Locate the cell with the specified text and output its [X, Y] center coordinate. 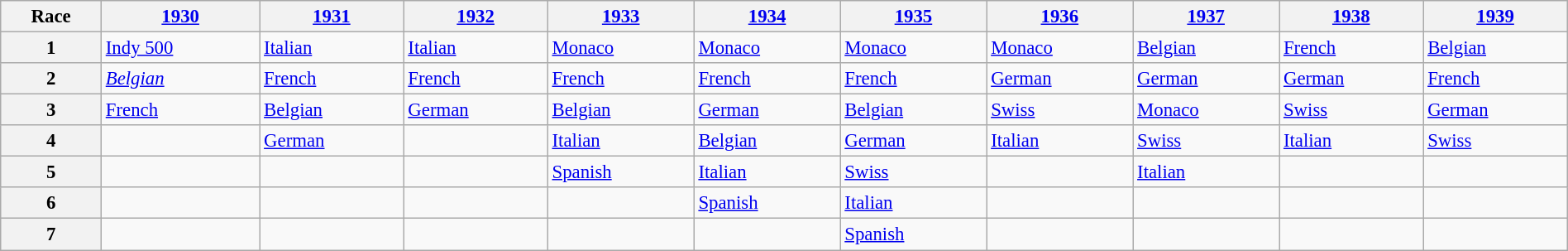
4 [51, 141]
6 [51, 203]
1938 [1351, 17]
Indy 500 [180, 48]
1939 [1495, 17]
1937 [1206, 17]
7 [51, 234]
1935 [913, 17]
1 [51, 48]
1934 [767, 17]
1930 [180, 17]
Race [51, 17]
5 [51, 172]
2 [51, 79]
1932 [476, 17]
1936 [1060, 17]
3 [51, 110]
1931 [332, 17]
1933 [620, 17]
